Output the (x, y) coordinate of the center of the cell containing the given text.  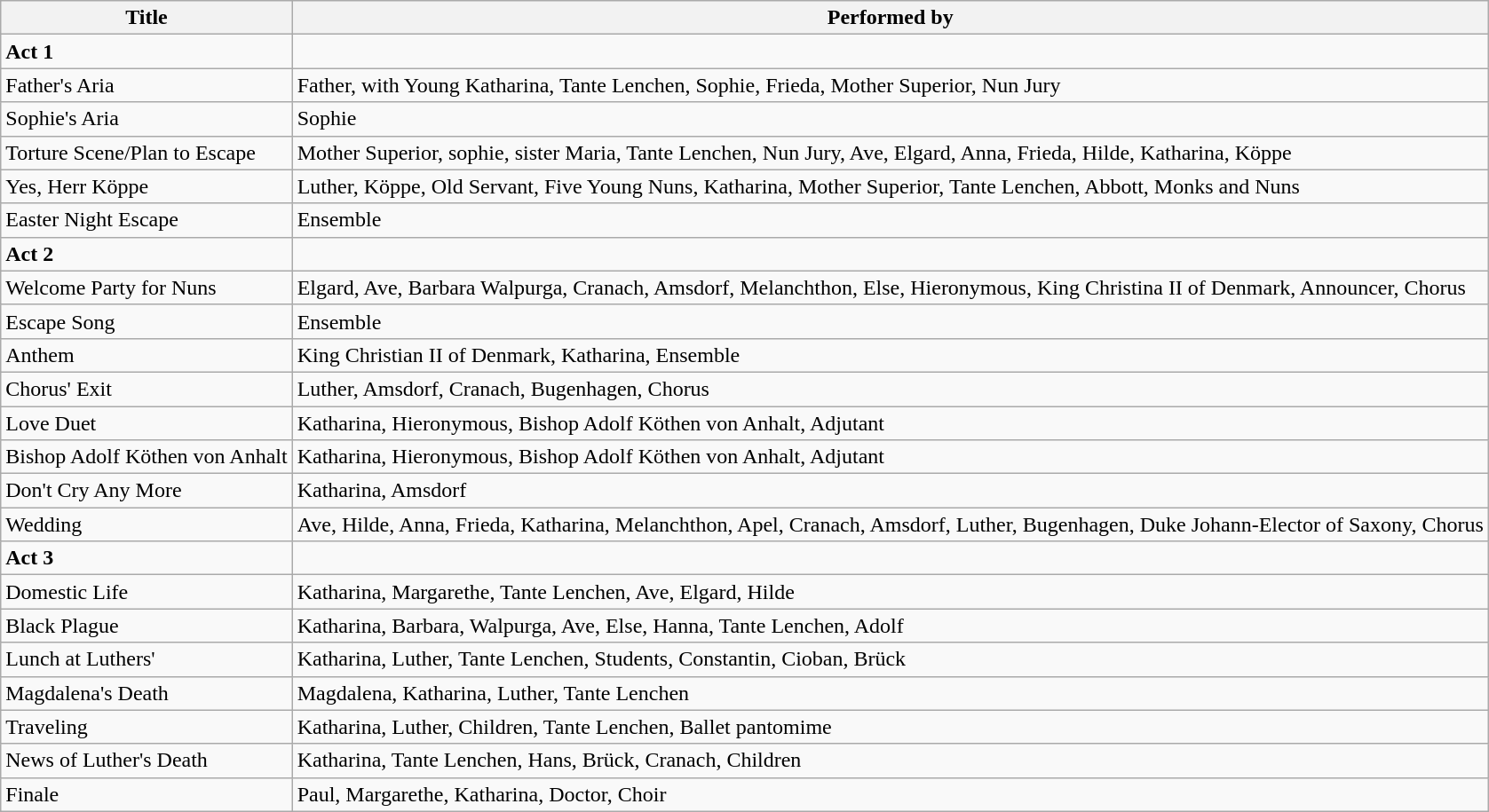
Act 2 (147, 254)
Katharina, Margarethe, Tante Lenchen, Ave, Elgard, Hilde (890, 592)
Luther, Köppe, Old Servant, Five Young Nuns, Katharina, Mother Superior, Tante Lenchen, Abbott, Monks and Nuns (890, 186)
Love Duet (147, 423)
King Christian II of Denmark, Katharina, Ensemble (890, 355)
Katharina, Amsdorf (890, 491)
Performed by (890, 18)
Paul, Margarethe, Katharina, Doctor, Choir (890, 794)
Lunch at Luthers' (147, 659)
Katharina, Luther, Children, Tante Lenchen, Ballet pantomime (890, 727)
Don't Cry Any More (147, 491)
Magdalena, Katharina, Luther, Tante Lenchen (890, 693)
Easter Night Escape (147, 220)
Luther, Amsdorf, Cranach, Bugenhagen, Chorus (890, 389)
Act 3 (147, 558)
Title (147, 18)
Elgard, Ave, Barbara Walpurga, Cranach, Amsdorf, Melanchthon, Else, Hieronymous, King Christina II of Denmark, Announcer, Chorus (890, 288)
Black Plague (147, 626)
Father's Aria (147, 85)
Sophie's Aria (147, 119)
Sophie (890, 119)
Katharina, Luther, Tante Lenchen, Students, Constantin, Cioban, Brück (890, 659)
Magdalena's Death (147, 693)
Traveling (147, 727)
Wedding (147, 524)
Yes, Herr Köppe (147, 186)
Katharina, Barbara, Walpurga, Ave, Else, Hanna, Tante Lenchen, Adolf (890, 626)
Torture Scene/Plan to Escape (147, 153)
Ave, Hilde, Anna, Frieda, Katharina, Melanchthon, Apel, Cranach, Amsdorf, Luther, Bugenhagen, Duke Johann-Elector of Saxony, Chorus (890, 524)
Act 1 (147, 51)
Escape Song (147, 321)
Father, with Young Katharina, Tante Lenchen, Sophie, Frieda, Mother Superior, Nun Jury (890, 85)
Finale (147, 794)
Chorus' Exit (147, 389)
Anthem (147, 355)
Welcome Party for Nuns (147, 288)
Bishop Adolf Köthen von Anhalt (147, 457)
News of Luther's Death (147, 761)
Katharina, Tante Lenchen, Hans, Brück, Cranach, Children (890, 761)
Domestic Life (147, 592)
Mother Superior, sophie, sister Maria, Tante Lenchen, Nun Jury, Ave, Elgard, Anna, Frieda, Hilde, Katharina, Köppe (890, 153)
